Output the [X, Y] coordinate of the center of the cell containing the given text.  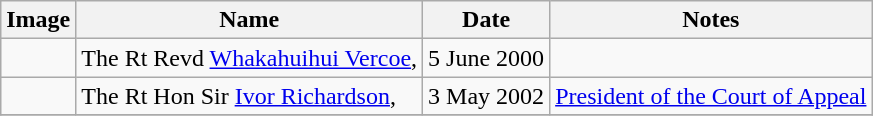
5 June 2000 [486, 58]
Name [250, 20]
Date [486, 20]
President of the Court of Appeal [711, 96]
3 May 2002 [486, 96]
The Rt Revd Whakahuihui Vercoe, [250, 58]
Image [38, 20]
The Rt Hon Sir Ivor Richardson, [250, 96]
Notes [711, 20]
